Detect which cell encompasses the target text, then output its (X, Y) center coordinate. 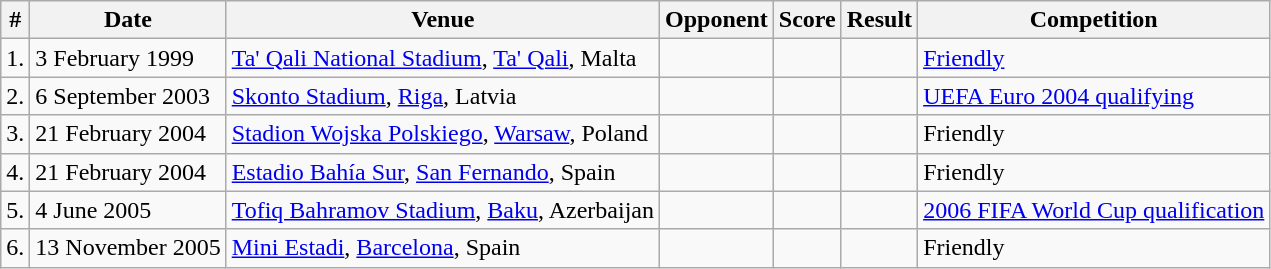
Tofiq Bahramov Stadium, Baku, Azerbaijan (442, 210)
3 February 1999 (128, 58)
Venue (442, 20)
6 September 2003 (128, 96)
Competition (1094, 20)
2. (16, 96)
Estadio Bahía Sur, San Fernando, Spain (442, 172)
Score (807, 20)
Date (128, 20)
1. (16, 58)
6. (16, 248)
4. (16, 172)
Mini Estadi, Barcelona, Spain (442, 248)
UEFA Euro 2004 qualifying (1094, 96)
4 June 2005 (128, 210)
Result (879, 20)
2006 FIFA World Cup qualification (1094, 210)
Skonto Stadium, Riga, Latvia (442, 96)
3. (16, 134)
Opponent (716, 20)
13 November 2005 (128, 248)
Stadion Wojska Polskiego, Warsaw, Poland (442, 134)
Ta' Qali National Stadium, Ta' Qali, Malta (442, 58)
# (16, 20)
5. (16, 210)
